Detect which cell encompasses the target text, then output its [x, y] center coordinate. 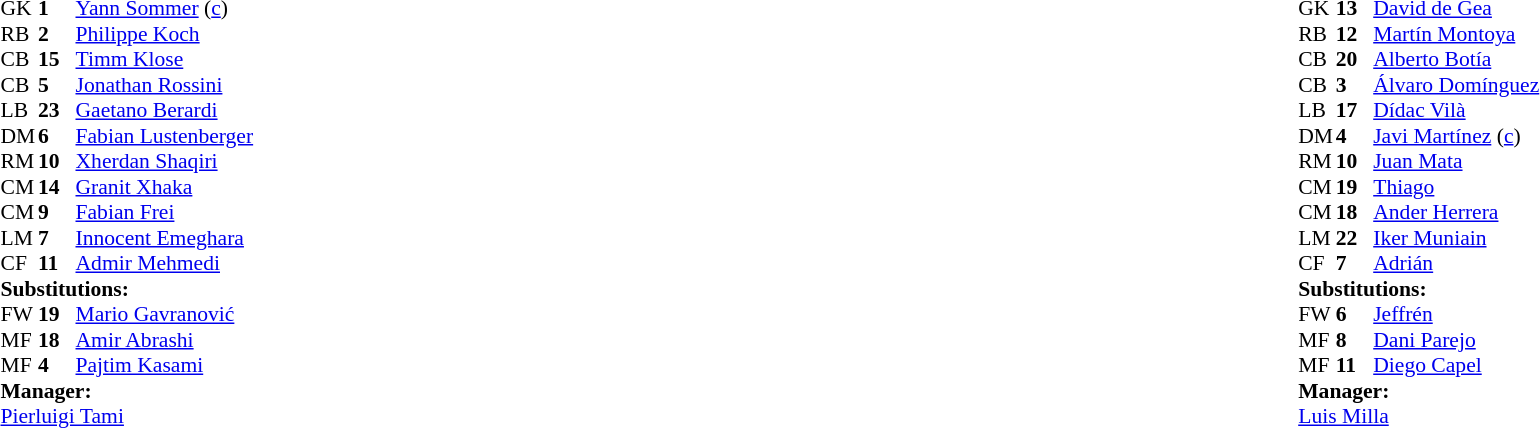
15 [57, 59]
Javi Martínez (c) [1456, 136]
23 [57, 111]
Jonathan Rossini [165, 85]
Dídac Vilà [1456, 111]
3 [1355, 85]
17 [1355, 111]
9 [57, 213]
Timm Klose [165, 59]
5 [57, 85]
Pajtim Kasami [165, 365]
Gaetano Berardi [165, 111]
Admir Mehmedi [165, 263]
20 [1355, 59]
14 [57, 187]
2 [57, 34]
22 [1355, 238]
Alberto Botía [1456, 59]
Martín Montoya [1456, 34]
Amir Abrashi [165, 340]
Thiago [1456, 187]
Dani Parejo [1456, 340]
Álvaro Domínguez [1456, 85]
Granit Xhaka [165, 187]
Fabian Lustenberger [165, 136]
12 [1355, 34]
Xherdan Shaqiri [165, 161]
Juan Mata [1456, 161]
Philippe Koch [165, 34]
Innocent Emeghara [165, 238]
Adrián [1456, 263]
Iker Muniain [1456, 238]
Ander Herrera [1456, 213]
Diego Capel [1456, 365]
Jeffrén [1456, 315]
Fabian Frei [165, 213]
Mario Gavranović [165, 315]
8 [1355, 340]
